Return [x, y] of the center of cell containing provided text 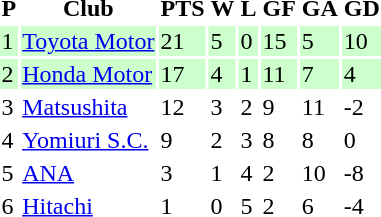
17 [182, 74]
Matsushita [88, 107]
15 [279, 41]
ANA [88, 173]
7 [320, 74]
Honda Motor [88, 74]
12 [182, 107]
Toyota Motor [88, 41]
21 [182, 41]
-2 [362, 107]
-8 [362, 173]
Yomiuri S.C. [88, 140]
